From the cell containing the given text, extract its center point as (X, Y) coordinate. 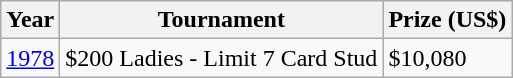
Year (30, 20)
1978 (30, 58)
$200 Ladies - Limit 7 Card Stud (222, 58)
Prize (US$) (448, 20)
Tournament (222, 20)
$10,080 (448, 58)
